Output the [x, y] coordinate of the center of the cell containing the given text.  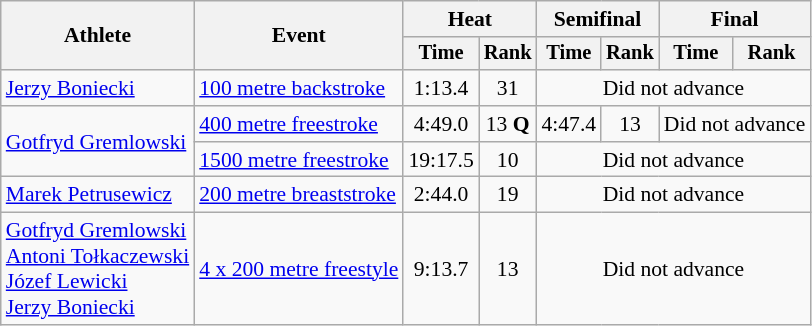
100 metre backstroke [298, 88]
Heat [470, 19]
31 [508, 88]
Athlete [98, 36]
Gotfryd GremlowskiAntoni TołkaczewskiJózef LewickiJerzy Boniecki [98, 269]
4:47.4 [568, 124]
9:13.7 [440, 269]
Final [735, 19]
Jerzy Boniecki [98, 88]
1500 metre freestroke [298, 160]
19:17.5 [440, 160]
10 [508, 160]
2:44.0 [440, 195]
4:49.0 [440, 124]
400 metre freestroke [298, 124]
Gotfryd Gremlowski [98, 142]
Marek Petrusewicz [98, 195]
4 x 200 metre freestyle [298, 269]
Event [298, 36]
Semifinal [597, 19]
13 Q [508, 124]
200 metre breaststroke [298, 195]
1:13.4 [440, 88]
19 [508, 195]
